Identify which cell holds the provided text, then report its [X, Y] central coordinate. 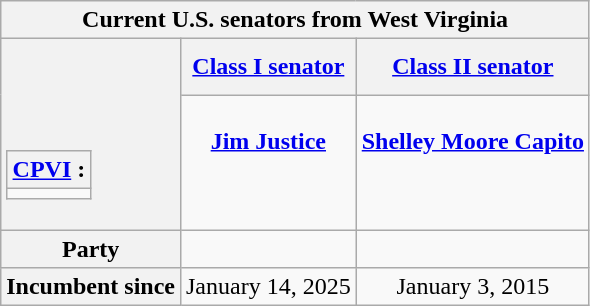
January 3, 2015 [472, 287]
Jim Justice [268, 162]
Class II senator [472, 67]
Class I senator [268, 67]
January 14, 2025 [268, 287]
Party [91, 249]
Shelley Moore Capito [472, 162]
Current U.S. senators from West Virginia [296, 20]
Incumbent since [91, 287]
